Scan for the cell matching the given text and deliver its [x, y] coordinate at center. 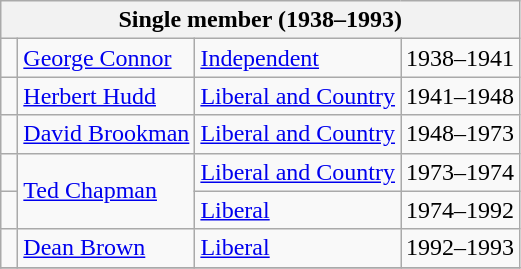
George Connor [106, 58]
1948–1973 [460, 134]
1938–1941 [460, 58]
Independent [298, 58]
Ted Chapman [106, 191]
1992–1993 [460, 248]
1974–1992 [460, 210]
1941–1948 [460, 96]
Herbert Hudd [106, 96]
Single member (1938–1993) [260, 20]
Dean Brown [106, 248]
David Brookman [106, 134]
1973–1974 [460, 172]
